Output the (X, Y) coordinate of the center of the cell containing the given text.  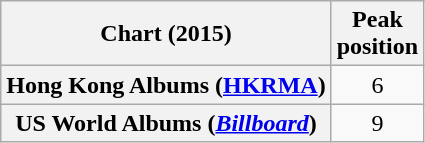
US World Albums (Billboard) (166, 123)
Peakposition (377, 34)
6 (377, 85)
Chart (2015) (166, 34)
9 (377, 123)
Hong Kong Albums (HKRMA) (166, 85)
